Search for the cell housing the specified text and yield its [X, Y] center coordinate. 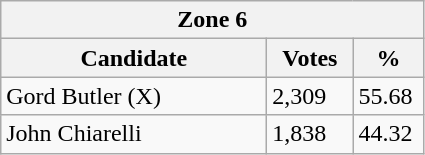
1,838 [310, 134]
John Chiarelli [134, 134]
% [388, 58]
Gord Butler (X) [134, 96]
44.32 [388, 134]
2,309 [310, 96]
Votes [310, 58]
55.68 [388, 96]
Candidate [134, 58]
Zone 6 [212, 20]
